Detect which cell encompasses the target text, then output its [X, Y] center coordinate. 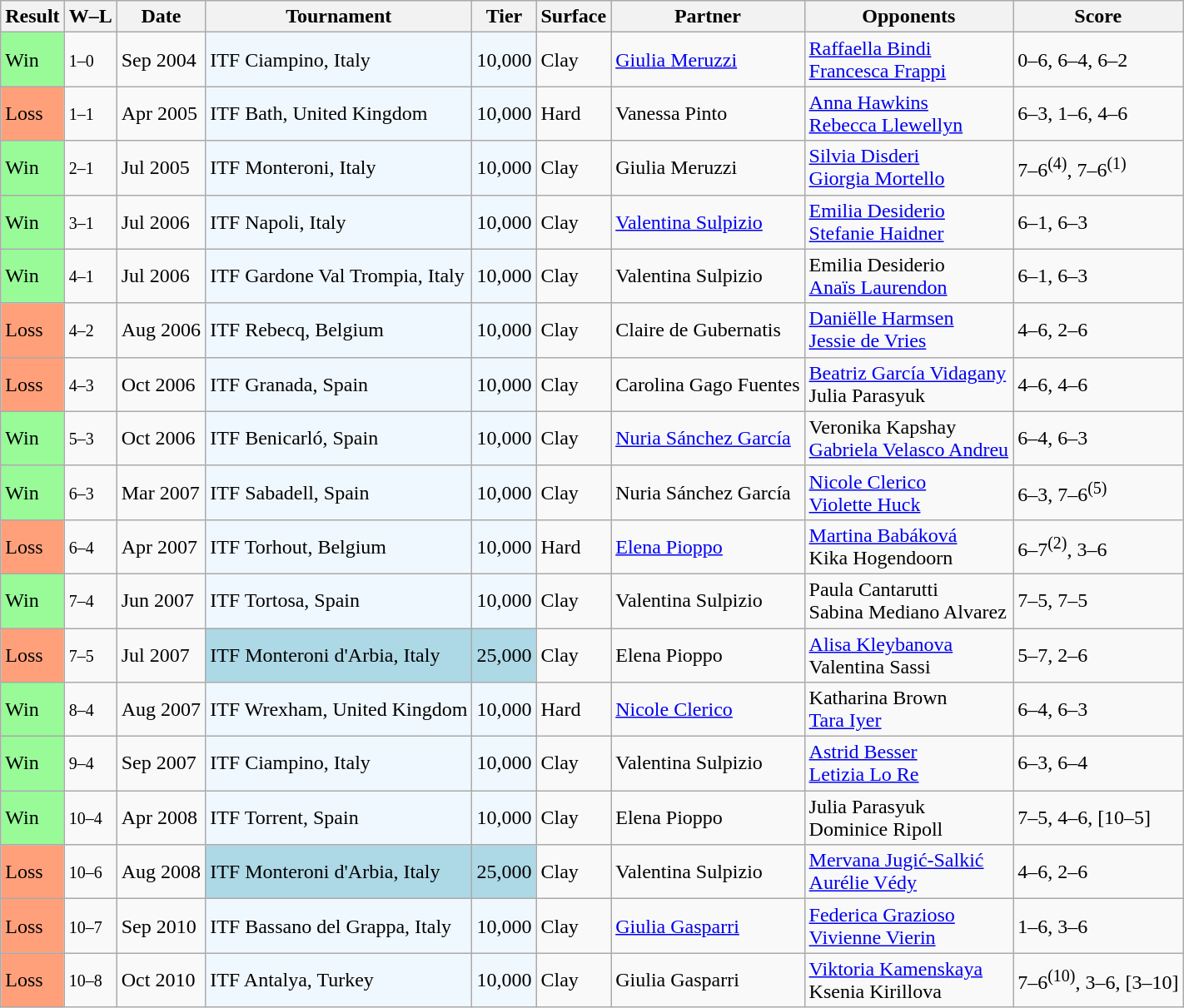
Mar 2007 [161, 493]
7–6(10), 3–6, [3–10] [1098, 981]
Surface [574, 17]
ITF Bassano del Grappa, Italy [339, 926]
4–6, 4–6 [1098, 385]
ITF Torhout, Belgium [339, 546]
Katharina Brown Tara Iyer [909, 709]
ITF Bath, United Kingdom [339, 113]
5–3 [90, 438]
Sep 2007 [161, 764]
10–4 [90, 817]
2–1 [90, 168]
ITF Antalya, Turkey [339, 981]
4–2 [90, 330]
Aug 2007 [161, 709]
0–6, 6–4, 6–2 [1098, 60]
ITF Rebecq, Belgium [339, 330]
6–3 [90, 493]
Oct 2010 [161, 981]
Jul 2007 [161, 654]
9–4 [90, 764]
1–0 [90, 60]
Sep 2010 [161, 926]
Astrid Besser Letizia Lo Re [909, 764]
Viktoria Kamenskaya Ksenia Kirillova [909, 981]
Jun 2007 [161, 601]
ITF Monteroni, Italy [339, 168]
7–5, 4–6, [10–5] [1098, 817]
Daniëlle Harmsen Jessie de Vries [909, 330]
Aug 2008 [161, 872]
Tier [505, 17]
6–7(2), 3–6 [1098, 546]
7–5, 7–5 [1098, 601]
ITF Tortosa, Spain [339, 601]
Opponents [909, 17]
6–3, 6–4 [1098, 764]
Nicole Clerico [708, 709]
Mervana Jugić-Salkić Aurélie Védy [909, 872]
Vanessa Pinto [708, 113]
Alisa Kleybanova Valentina Sassi [909, 654]
Apr 2005 [161, 113]
Veronika Kapshay Gabriela Velasco Andreu [909, 438]
1–1 [90, 113]
Aug 2006 [161, 330]
Result [32, 17]
10–6 [90, 872]
ITF Gardone Val Trompia, Italy [339, 276]
Apr 2007 [161, 546]
Silvia Disderi Giorgia Mortello [909, 168]
Julia Parasyuk Dominice Ripoll [909, 817]
7–5 [90, 654]
5–7, 2–6 [1098, 654]
Score [1098, 17]
ITF Napoli, Italy [339, 221]
8–4 [90, 709]
Jul 2005 [161, 168]
6–4 [90, 546]
ITF Sabadell, Spain [339, 493]
Claire de Gubernatis [708, 330]
ITF Benicarló, Spain [339, 438]
Apr 2008 [161, 817]
ITF Granada, Spain [339, 385]
4–1 [90, 276]
ITF Torrent, Spain [339, 817]
Anna Hawkins Rebecca Llewellyn [909, 113]
6–3, 1–6, 4–6 [1098, 113]
7–4 [90, 601]
3–1 [90, 221]
Beatriz García Vidagany Julia Parasyuk [909, 385]
Tournament [339, 17]
4–3 [90, 385]
Emilia Desiderio Anaïs Laurendon [909, 276]
W–L [90, 17]
Martina Babáková Kika Hogendoorn [909, 546]
Paula Cantarutti Sabina Mediano Alvarez [909, 601]
Sep 2004 [161, 60]
Date [161, 17]
7–6(4), 7–6(1) [1098, 168]
10–7 [90, 926]
Federica Grazioso Vivienne Vierin [909, 926]
Carolina Gago Fuentes [708, 385]
10–8 [90, 981]
Partner [708, 17]
Raffaella Bindi Francesca Frappi [909, 60]
Emilia Desiderio Stefanie Haidner [909, 221]
1–6, 3–6 [1098, 926]
ITF Wrexham, United Kingdom [339, 709]
Nicole Clerico Violette Huck [909, 493]
6–3, 7–6(5) [1098, 493]
